Detect which cell encompasses the target text, then output its [X, Y] center coordinate. 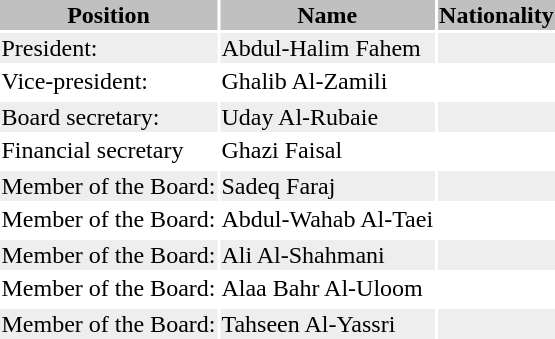
Financial secretary [108, 150]
Sadeq Faraj [328, 186]
Name [328, 15]
Alaa Bahr Al-Uloom [328, 288]
Ghalib Al-Zamili [328, 81]
President: [108, 48]
Ghazi Faisal [328, 150]
Tahseen Al-Yassri [328, 324]
Board secretary: [108, 117]
Abdul-Wahab Al-Taei [328, 219]
Ali Al-Shahmani [328, 255]
Abdul-Halim Fahem [328, 48]
Uday Al-Rubaie [328, 117]
Position [108, 15]
Vice-president: [108, 81]
